Return the [x, y] coordinate for the center point of the cell that contains the specified text.  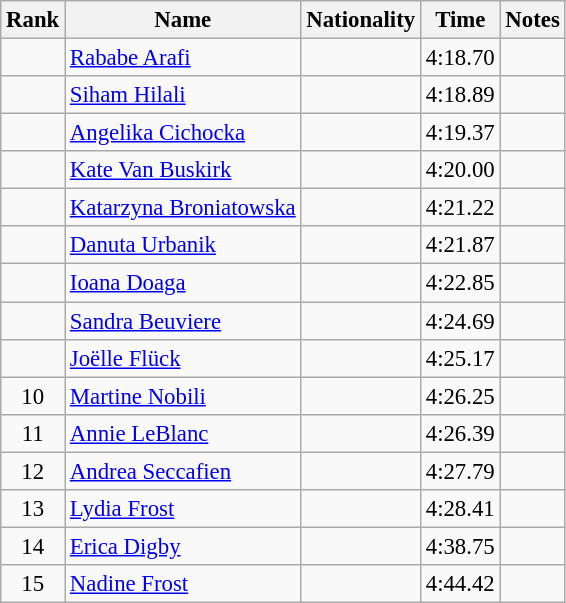
4:18.70 [460, 58]
4:26.39 [460, 433]
Time [460, 20]
4:22.85 [460, 283]
11 [33, 433]
4:28.41 [460, 509]
Annie LeBlanc [183, 433]
15 [33, 584]
Martine Nobili [183, 396]
Angelika Cichocka [183, 133]
Siham Hilali [183, 95]
Name [183, 20]
4:21.87 [460, 245]
Nationality [360, 20]
Andrea Seccafien [183, 471]
10 [33, 396]
4:25.17 [460, 358]
Katarzyna Broniatowska [183, 208]
4:44.42 [460, 584]
Danuta Urbanik [183, 245]
14 [33, 546]
Kate Van Buskirk [183, 170]
4:27.79 [460, 471]
4:21.22 [460, 208]
Rababe Arafi [183, 58]
Nadine Frost [183, 584]
4:38.75 [460, 546]
4:20.00 [460, 170]
Sandra Beuviere [183, 321]
Ioana Doaga [183, 283]
12 [33, 471]
Notes [532, 20]
Joëlle Flück [183, 358]
4:24.69 [460, 321]
4:18.89 [460, 95]
13 [33, 509]
Rank [33, 20]
Lydia Frost [183, 509]
Erica Digby [183, 546]
4:19.37 [460, 133]
4:26.25 [460, 396]
